Search for the cell housing the specified text and yield its [X, Y] center coordinate. 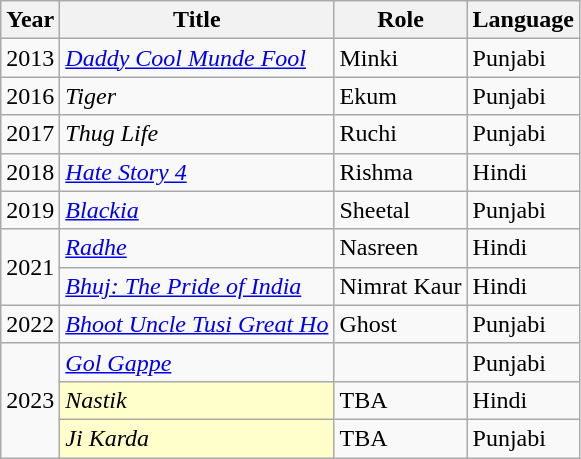
Language [523, 20]
2021 [30, 267]
Ji Karda [197, 438]
Minki [400, 58]
Thug Life [197, 134]
2013 [30, 58]
Ghost [400, 324]
Role [400, 20]
Blackia [197, 210]
Nastik [197, 400]
Ekum [400, 96]
Bhuj: The Pride of India [197, 286]
2016 [30, 96]
Radhe [197, 248]
2018 [30, 172]
Ruchi [400, 134]
Gol Gappe [197, 362]
Hate Story 4 [197, 172]
2019 [30, 210]
Year [30, 20]
2023 [30, 400]
Sheetal [400, 210]
Rishma [400, 172]
Tiger [197, 96]
Title [197, 20]
Bhoot Uncle Tusi Great Ho [197, 324]
Nasreen [400, 248]
2022 [30, 324]
Nimrat Kaur [400, 286]
2017 [30, 134]
Daddy Cool Munde Fool [197, 58]
